Capture the cell that displays the provided text and extract its [x, y] central coordinate. 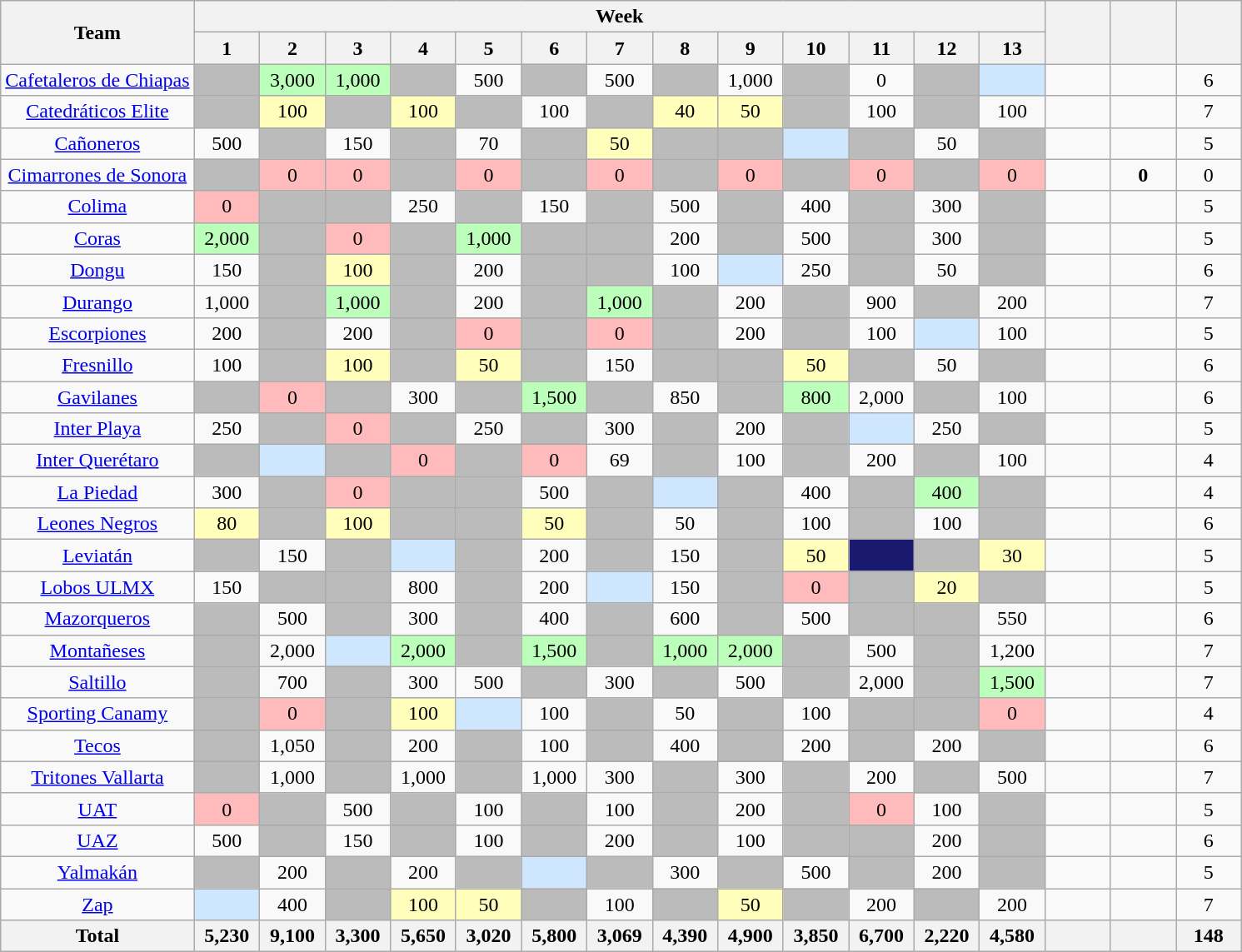
11 [881, 48]
4,900 [751, 936]
1 [227, 48]
3 [358, 48]
4,390 [685, 936]
3,300 [358, 936]
9 [751, 48]
3,850 [816, 936]
Cafetaleros de Chiapas [97, 80]
Fresnillo [97, 365]
Team [97, 32]
UAZ [97, 840]
3,000 [293, 80]
3,069 [620, 936]
4,580 [1013, 936]
12 [946, 48]
600 [685, 619]
Catedráticos Elite [97, 112]
Mazorqueros [97, 619]
69 [620, 461]
Escorpiones [97, 333]
40 [685, 112]
Montañeses [97, 650]
10 [816, 48]
2,220 [946, 936]
Cimarrones de Sonora [97, 175]
Cañoneros [97, 143]
1,200 [1013, 650]
UAT [97, 809]
Coras [97, 238]
30 [1013, 556]
148 [1210, 936]
Saltillo [97, 682]
Lobos ULMX [97, 587]
Leviatán [97, 556]
550 [1013, 619]
1,050 [293, 745]
850 [685, 397]
Gavilanes [97, 397]
Yalmakán [97, 872]
Inter Querétaro [97, 461]
Tritones Vallarta [97, 777]
La Piedad [97, 492]
8 [685, 48]
13 [1013, 48]
5,800 [555, 936]
Tecos [97, 745]
Leones Negros [97, 524]
2 [293, 48]
5,650 [423, 936]
20 [946, 587]
3,020 [488, 936]
70 [488, 143]
9,100 [293, 936]
Inter Playa [97, 429]
Zap [97, 904]
Colima [97, 207]
6,700 [881, 936]
900 [881, 302]
Total [97, 936]
5,230 [227, 936]
Sporting Canamy [97, 714]
Dongu [97, 270]
Durango [97, 302]
80 [227, 524]
700 [293, 682]
Week [620, 17]
